Identify which cell holds the provided text, then report its (x, y) central coordinate. 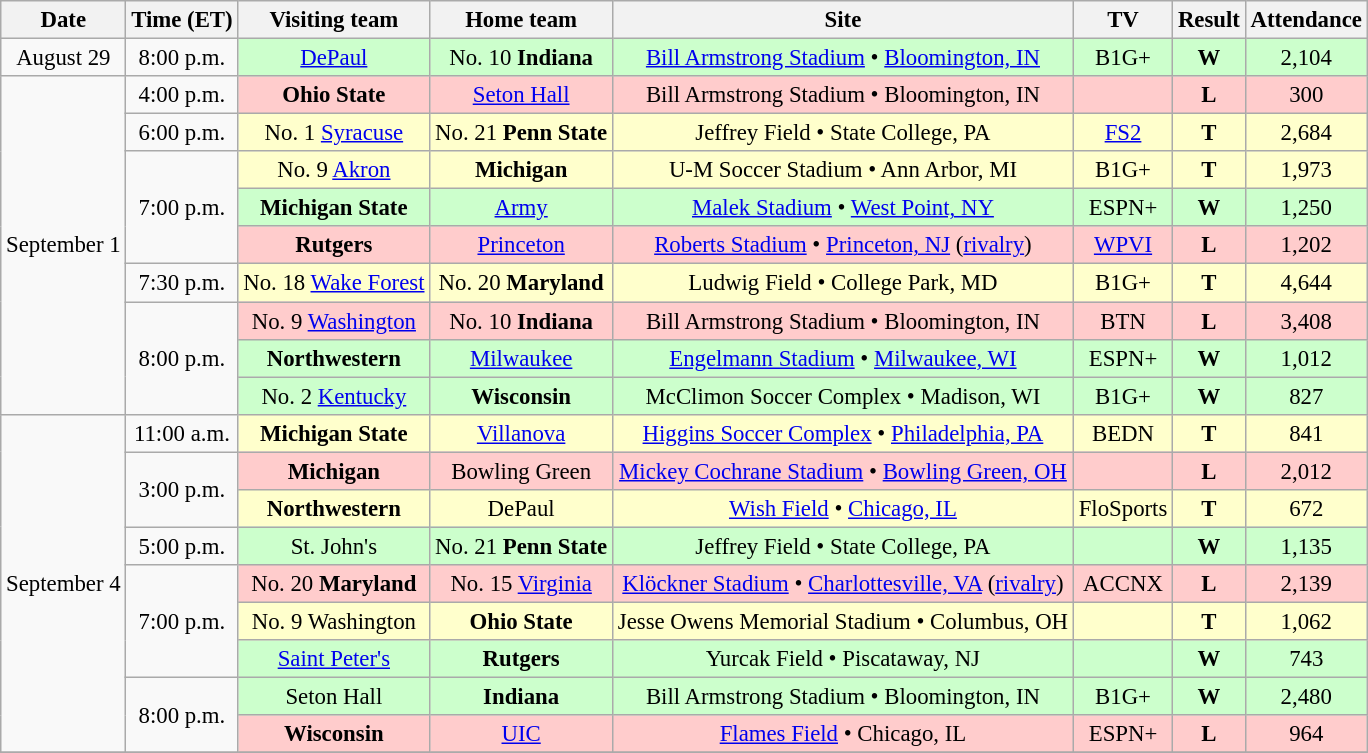
2,104 (1306, 58)
UIC (522, 734)
Jesse Owens Memorial Stadium • Columbus, OH (842, 621)
3,408 (1306, 321)
7:30 p.m. (182, 283)
4,644 (1306, 283)
Villanova (522, 433)
1,135 (1306, 546)
1,250 (1306, 208)
Princeton (522, 245)
No. 15 Virginia (522, 584)
2,012 (1306, 471)
1,012 (1306, 358)
No. 1 Syracuse (334, 133)
Attendance (1306, 20)
Date (64, 20)
No. 9 Akron (334, 170)
2,139 (1306, 584)
FloSports (1122, 509)
August 29 (64, 58)
1,202 (1306, 245)
3:00 p.m. (182, 490)
Wish Field • Chicago, IL (842, 509)
Malek Stadium • West Point, NY (842, 208)
1,062 (1306, 621)
Engelmann Stadium • Milwaukee, WI (842, 358)
Yurcak Field • Piscataway, NJ (842, 659)
FS2 (1122, 133)
Indiana (522, 697)
672 (1306, 509)
2,480 (1306, 697)
St. John's (334, 546)
Site (842, 20)
BTN (1122, 321)
WPVI (1122, 245)
September 1 (64, 245)
Klöckner Stadium • Charlottesville, VA (rivalry) (842, 584)
ACCNX (1122, 584)
743 (1306, 659)
No. 18 Wake Forest (334, 283)
Army (522, 208)
Saint Peter's (334, 659)
2,684 (1306, 133)
300 (1306, 95)
Mickey Cochrane Stadium • Bowling Green, OH (842, 471)
September 4 (64, 583)
Result (1210, 20)
Home team (522, 20)
827 (1306, 396)
BEDN (1122, 433)
6:00 p.m. (182, 133)
5:00 p.m. (182, 546)
964 (1306, 734)
TV (1122, 20)
Higgins Soccer Complex • Philadelphia, PA (842, 433)
1,973 (1306, 170)
U-M Soccer Stadium • Ann Arbor, MI (842, 170)
Visiting team (334, 20)
Roberts Stadium • Princeton, NJ (rivalry) (842, 245)
Milwaukee (522, 358)
11:00 a.m. (182, 433)
841 (1306, 433)
Time (ET) (182, 20)
4:00 p.m. (182, 95)
Ludwig Field • College Park, MD (842, 283)
McClimon Soccer Complex • Madison, WI (842, 396)
No. 2 Kentucky (334, 396)
Bowling Green (522, 471)
Flames Field • Chicago, IL (842, 734)
